Return the (X, Y) coordinate for the center point of the cell that contains the specified text.  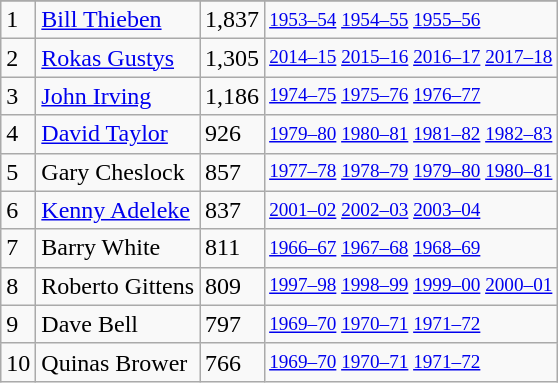
6 (18, 210)
9 (18, 324)
1977–78 1978–79 1979–80 1980–81 (411, 172)
Roberto Gittens (118, 286)
1,186 (232, 96)
5 (18, 172)
1979–80 1980–81 1981–82 1982–83 (411, 134)
766 (232, 362)
809 (232, 286)
Rokas Gustys (118, 58)
Quinas Brower (118, 362)
David Taylor (118, 134)
857 (232, 172)
10 (18, 362)
797 (232, 324)
811 (232, 248)
1,305 (232, 58)
3 (18, 96)
926 (232, 134)
8 (18, 286)
1966–67 1967–68 1968–69 (411, 248)
1974–75 1975–76 1976–77 (411, 96)
1,837 (232, 20)
Kenny Adeleke (118, 210)
2 (18, 58)
Bill Thieben (118, 20)
7 (18, 248)
837 (232, 210)
1997–98 1998–99 1999–00 2000–01 (411, 286)
4 (18, 134)
Dave Bell (118, 324)
John Irving (118, 96)
2001–02 2002–03 2003–04 (411, 210)
Gary Cheslock (118, 172)
2014–15 2015–16 2016–17 2017–18 (411, 58)
1 (18, 20)
1953–54 1954–55 1955–56 (411, 20)
Barry White (118, 248)
